Output the (x, y) coordinate of the center of the cell containing the given text.  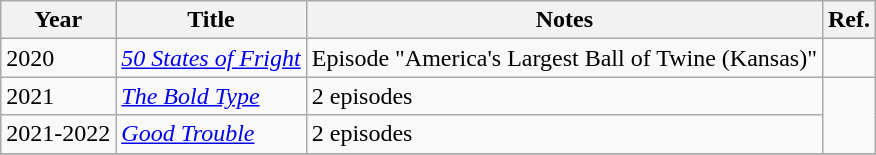
2021-2022 (58, 134)
2020 (58, 58)
Ref. (848, 20)
2021 (58, 96)
Year (58, 20)
Title (211, 20)
The Bold Type (211, 96)
Notes (564, 20)
Episode "America's Largest Ball of Twine (Kansas)" (564, 58)
50 States of Fright (211, 58)
Good Trouble (211, 134)
